Identify which cell holds the provided text, then report its [x, y] central coordinate. 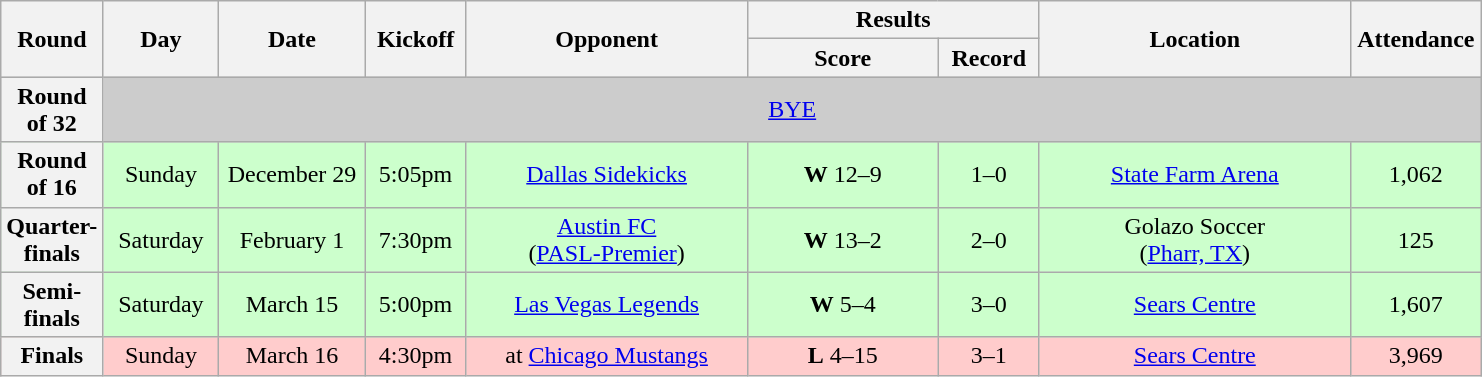
Opponent [606, 39]
3–0 [988, 304]
Attendance [1416, 39]
W 5–4 [842, 304]
L 4–15 [842, 356]
1,062 [1416, 174]
Kickoff [416, 39]
Dallas Sidekicks [606, 174]
125 [1416, 240]
Score [842, 58]
3–1 [988, 356]
Location [1194, 39]
W 12–9 [842, 174]
4:30pm [416, 356]
Finals [52, 356]
Round of 32 [52, 110]
Round [52, 39]
1–0 [988, 174]
December 29 [292, 174]
Quarter-finals [52, 240]
Golazo Soccer(Pharr, TX) [1194, 240]
Semi-finals [52, 304]
Austin FC(PASL-Premier) [606, 240]
Record [988, 58]
Results [893, 20]
BYE [792, 110]
February 1 [292, 240]
March 15 [292, 304]
7:30pm [416, 240]
Las Vegas Legends [606, 304]
2–0 [988, 240]
State Farm Arena [1194, 174]
Round of 16 [52, 174]
5:00pm [416, 304]
Day [161, 39]
March 16 [292, 356]
Date [292, 39]
W 13–2 [842, 240]
5:05pm [416, 174]
1,607 [1416, 304]
at Chicago Mustangs [606, 356]
3,969 [1416, 356]
